Return [X, Y] of the center of cell containing provided text 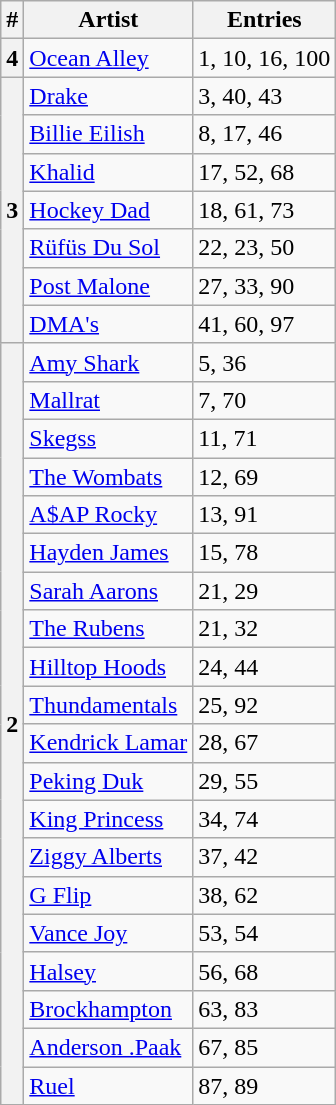
27, 33, 90 [264, 286]
Brockhampton [108, 1009]
21, 29 [264, 591]
Ruel [108, 1085]
37, 42 [264, 857]
Ocean Alley [108, 58]
A$AP Rocky [108, 515]
3 [12, 210]
17, 52, 68 [264, 172]
Khalid [108, 172]
Anderson .Paak [108, 1047]
Amy Shark [108, 362]
12, 69 [264, 477]
15, 78 [264, 553]
28, 67 [264, 743]
Post Malone [108, 286]
Artist [108, 20]
2 [12, 724]
Peking Duk [108, 781]
67, 85 [264, 1047]
Drake [108, 96]
25, 92 [264, 705]
Billie Eilish [108, 134]
56, 68 [264, 971]
29, 55 [264, 781]
Vance Joy [108, 933]
Skegss [108, 438]
Hilltop Hoods [108, 667]
3, 40, 43 [264, 96]
8, 17, 46 [264, 134]
G Flip [108, 895]
87, 89 [264, 1085]
18, 61, 73 [264, 210]
The Rubens [108, 629]
7, 70 [264, 400]
63, 83 [264, 1009]
# [12, 20]
5, 36 [264, 362]
The Wombats [108, 477]
21, 32 [264, 629]
38, 62 [264, 895]
Rüfüs Du Sol [108, 248]
53, 54 [264, 933]
Mallrat [108, 400]
Sarah Aarons [108, 591]
1, 10, 16, 100 [264, 58]
4 [12, 58]
34, 74 [264, 819]
22, 23, 50 [264, 248]
Hayden James [108, 553]
Ziggy Alberts [108, 857]
24, 44 [264, 667]
Kendrick Lamar [108, 743]
Entries [264, 20]
Thundamentals [108, 705]
13, 91 [264, 515]
Hockey Dad [108, 210]
DMA's [108, 324]
11, 71 [264, 438]
King Princess [108, 819]
Halsey [108, 971]
41, 60, 97 [264, 324]
